Identify which cell holds the provided text, then report its (x, y) central coordinate. 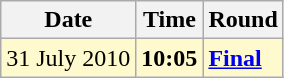
31 July 2010 (68, 58)
10:05 (170, 58)
Round (243, 20)
Date (68, 20)
Final (243, 58)
Time (170, 20)
